Detect which cell encompasses the target text, then output its [X, Y] center coordinate. 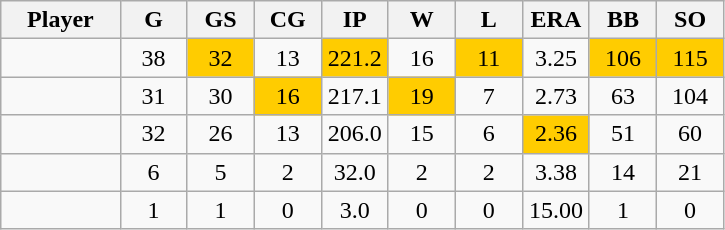
51 [622, 134]
15.00 [556, 210]
2.36 [556, 134]
2.73 [556, 96]
ERA [556, 20]
106 [622, 58]
217.1 [354, 96]
L [488, 20]
26 [220, 134]
SO [690, 20]
3.25 [556, 58]
BB [622, 20]
GS [220, 20]
15 [422, 134]
IP [354, 20]
W [422, 20]
115 [690, 58]
21 [690, 172]
221.2 [354, 58]
11 [488, 58]
CG [288, 20]
14 [622, 172]
30 [220, 96]
3.0 [354, 210]
38 [154, 58]
19 [422, 96]
G [154, 20]
5 [220, 172]
206.0 [354, 134]
104 [690, 96]
60 [690, 134]
7 [488, 96]
3.38 [556, 172]
32.0 [354, 172]
63 [622, 96]
31 [154, 96]
Player [60, 20]
